Detect which cell encompasses the target text, then output its (X, Y) center coordinate. 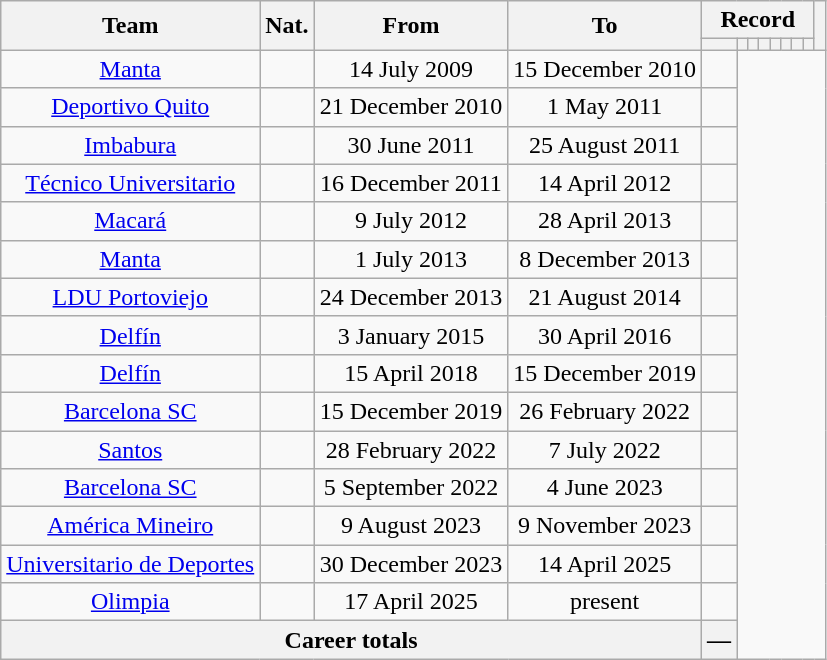
21 December 2010 (411, 107)
3 January 2015 (411, 335)
9 July 2012 (411, 221)
7 July 2022 (605, 449)
Universitario de Deportes (130, 564)
15 April 2018 (411, 373)
21 August 2014 (605, 297)
América Mineiro (130, 526)
9 November 2023 (605, 526)
30 June 2011 (411, 145)
16 December 2011 (411, 183)
14 April 2025 (605, 564)
25 August 2011 (605, 145)
24 December 2013 (411, 297)
Imbabura (130, 145)
— (718, 640)
1 May 2011 (605, 107)
To (605, 26)
30 April 2016 (605, 335)
28 February 2022 (411, 449)
14 April 2012 (605, 183)
17 April 2025 (411, 602)
26 February 2022 (605, 411)
Career totals (352, 640)
30 December 2023 (411, 564)
14 July 2009 (411, 69)
1 July 2013 (411, 259)
LDU Portoviejo (130, 297)
28 April 2013 (605, 221)
present (605, 602)
9 August 2023 (411, 526)
Santos (130, 449)
4 June 2023 (605, 488)
5 September 2022 (411, 488)
Team (130, 26)
8 December 2013 (605, 259)
Olimpia (130, 602)
Record (757, 20)
Técnico Universitario (130, 183)
From (411, 26)
Deportivo Quito (130, 107)
15 December 2010 (605, 69)
Nat. (287, 26)
Macará (130, 221)
